Detect which cell encompasses the target text, then output its [x, y] center coordinate. 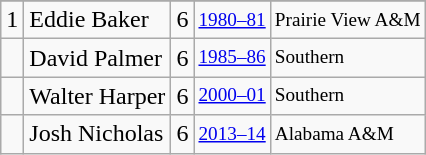
2000–01 [232, 96]
Walter Harper [98, 96]
Alabama A&M [348, 134]
David Palmer [98, 58]
Prairie View A&M [348, 20]
Josh Nicholas [98, 134]
1985–86 [232, 58]
Eddie Baker [98, 20]
1 [12, 20]
2013–14 [232, 134]
1980–81 [232, 20]
